Detect which cell encompasses the target text, then output its (X, Y) center coordinate. 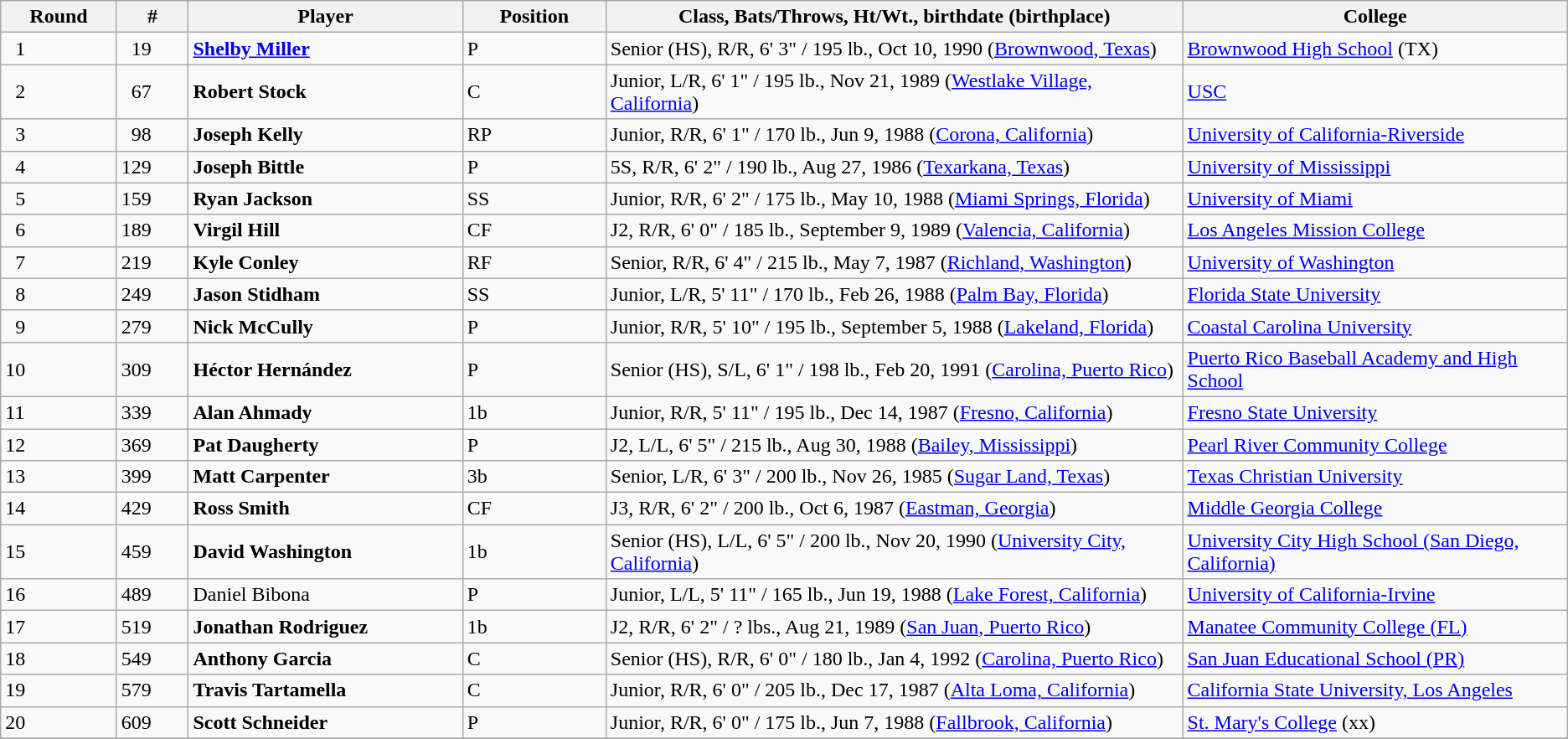
15 (59, 551)
Kyle Conley (325, 262)
339 (152, 412)
San Juan Educational School (PR) (1375, 659)
University of Miami (1375, 199)
609 (152, 722)
189 (152, 230)
9 (59, 326)
University City High School (San Diego, California) (1375, 551)
Junior, L/R, 5' 11" / 170 lb., Feb 26, 1988 (Palm Bay, Florida) (895, 294)
159 (152, 199)
Pearl River Community College (1375, 445)
Los Angeles Mission College (1375, 230)
University of Washington (1375, 262)
17 (59, 627)
579 (152, 690)
2 (59, 92)
Senior (HS), L/L, 6' 5" / 200 lb., Nov 20, 1990 (University City, California) (895, 551)
Junior, R/R, 6' 1" / 170 lb., Jun 9, 1988 (Corona, California) (895, 135)
399 (152, 477)
13 (59, 477)
67 (152, 92)
Fresno State University (1375, 412)
3b (534, 477)
459 (152, 551)
Junior, L/L, 5' 11" / 165 lb., Jun 19, 1988 (Lake Forest, California) (895, 595)
12 (59, 445)
Puerto Rico Baseball Academy and High School (1375, 369)
98 (152, 135)
8 (59, 294)
St. Mary's College (xx) (1375, 722)
California State University, Los Angeles (1375, 690)
Joseph Kelly (325, 135)
Anthony Garcia (325, 659)
Position (534, 17)
Ross Smith (325, 509)
Brownwood High School (TX) (1375, 49)
Florida State University (1375, 294)
Junior, R/R, 6' 0" / 175 lb., Jun 7, 1988 (Fallbrook, California) (895, 722)
Senior (HS), R/R, 6' 0" / 180 lb., Jan 4, 1992 (Carolina, Puerto Rico) (895, 659)
Alan Ahmady (325, 412)
Player (325, 17)
20 (59, 722)
University of California-Irvine (1375, 595)
Manatee Community College (FL) (1375, 627)
Coastal Carolina University (1375, 326)
5S, R/R, 6' 2" / 190 lb., Aug 27, 1986 (Texarkana, Texas) (895, 167)
University of Mississippi (1375, 167)
RF (534, 262)
5 (59, 199)
Jason Stidham (325, 294)
279 (152, 326)
Jonathan Rodriguez (325, 627)
David Washington (325, 551)
Travis Tartamella (325, 690)
14 (59, 509)
J2, R/R, 6' 0" / 185 lb., September 9, 1989 (Valencia, California) (895, 230)
Junior, R/R, 6' 2" / 175 lb., May 10, 1988 (Miami Springs, Florida) (895, 199)
J2, L/L, 6' 5" / 215 lb., Aug 30, 1988 (Bailey, Mississippi) (895, 445)
18 (59, 659)
11 (59, 412)
Class, Bats/Throws, Ht/Wt., birthdate (birthplace) (895, 17)
Nick McCully (325, 326)
College (1375, 17)
16 (59, 595)
309 (152, 369)
4 (59, 167)
Round (59, 17)
Virgil Hill (325, 230)
Senior (HS), R/R, 6' 3" / 195 lb., Oct 10, 1990 (Brownwood, Texas) (895, 49)
429 (152, 509)
Texas Christian University (1375, 477)
RP (534, 135)
219 (152, 262)
6 (59, 230)
1 (59, 49)
Senior, L/R, 6' 3" / 200 lb., Nov 26, 1985 (Sugar Land, Texas) (895, 477)
USC (1375, 92)
Joseph Bittle (325, 167)
Senior (HS), S/L, 6' 1" / 198 lb., Feb 20, 1991 (Carolina, Puerto Rico) (895, 369)
489 (152, 595)
Matt Carpenter (325, 477)
549 (152, 659)
Héctor Hernández (325, 369)
Junior, R/R, 5' 11" / 195 lb., Dec 14, 1987 (Fresno, California) (895, 412)
Robert Stock (325, 92)
J2, R/R, 6' 2" / ? lbs., Aug 21, 1989 (San Juan, Puerto Rico) (895, 627)
Ryan Jackson (325, 199)
Daniel Bibona (325, 595)
249 (152, 294)
519 (152, 627)
Senior, R/R, 6' 4" / 215 lb., May 7, 1987 (Richland, Washington) (895, 262)
Junior, L/R, 6' 1" / 195 lb., Nov 21, 1989 (Westlake Village, California) (895, 92)
# (152, 17)
Junior, R/R, 5' 10" / 195 lb., September 5, 1988 (Lakeland, Florida) (895, 326)
University of California-Riverside (1375, 135)
J3, R/R, 6' 2" / 200 lb., Oct 6, 1987 (Eastman, Georgia) (895, 509)
Shelby Miller (325, 49)
Middle Georgia College (1375, 509)
10 (59, 369)
3 (59, 135)
Junior, R/R, 6' 0" / 205 lb., Dec 17, 1987 (Alta Loma, California) (895, 690)
7 (59, 262)
369 (152, 445)
129 (152, 167)
Pat Daugherty (325, 445)
Scott Schneider (325, 722)
